Find where the given text appears and provide that cell's center as [X, Y] coordinate. 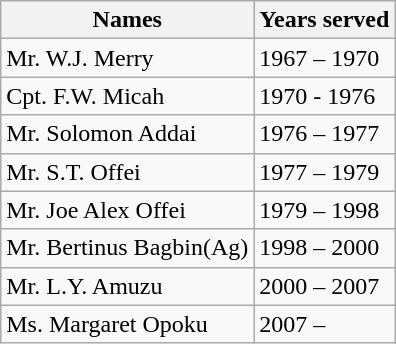
1979 – 1998 [324, 210]
Years served [324, 20]
1977 – 1979 [324, 172]
Cpt. F.W. Micah [128, 96]
2000 – 2007 [324, 286]
1967 – 1970 [324, 58]
Mr. Solomon Addai [128, 134]
Mr. Bertinus Bagbin(Ag) [128, 248]
Mr. W.J. Merry [128, 58]
1976 – 1977 [324, 134]
Ms. Margaret Opoku [128, 324]
1970 - 1976 [324, 96]
Mr. L.Y. Amuzu [128, 286]
2007 – [324, 324]
1998 – 2000 [324, 248]
Names [128, 20]
Mr. S.T. Offei [128, 172]
Mr. Joe Alex Offei [128, 210]
